Search for the cell housing the specified text and yield its [X, Y] center coordinate. 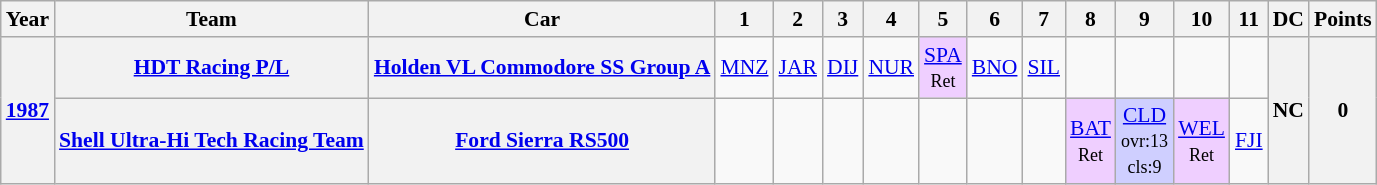
9 [1144, 19]
SPARet [943, 68]
10 [1202, 19]
BATRet [1090, 142]
Car [542, 19]
Year [28, 19]
1 [744, 19]
NUR [891, 68]
SIL [1044, 68]
Team [212, 19]
6 [995, 19]
FJI [1249, 142]
DC [1288, 19]
Ford Sierra RS500 [542, 142]
1987 [28, 111]
MNZ [744, 68]
Points [1343, 19]
3 [842, 19]
HDT Racing P/L [212, 68]
Holden VL Commodore SS Group A [542, 68]
BNO [995, 68]
11 [1249, 19]
7 [1044, 19]
NC [1288, 111]
DIJ [842, 68]
Shell Ultra-Hi Tech Racing Team [212, 142]
WELRet [1202, 142]
0 [1343, 111]
JAR [798, 68]
8 [1090, 19]
2 [798, 19]
CLDovr:13cls:9 [1144, 142]
4 [891, 19]
5 [943, 19]
